Extract the [x, y] coordinate from the center of the cell holding the provided text.  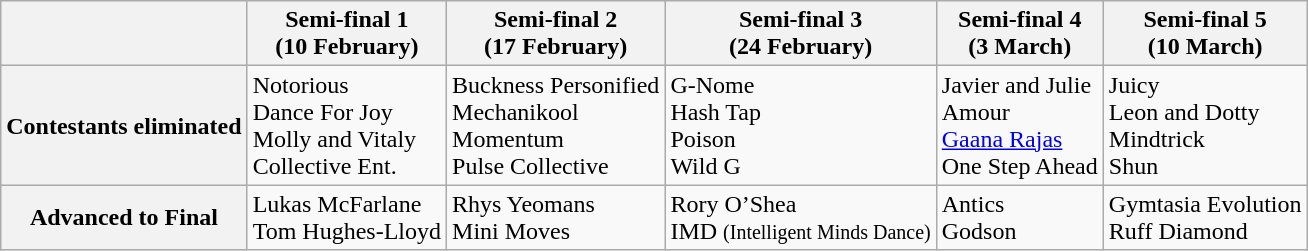
NotoriousDance For JoyMolly and VitalyCollective Ent. [346, 126]
Semi-final 1(10 February) [346, 34]
Rhys YeomansMini Moves [556, 218]
G-NomeHash TapPoisonWild G [800, 126]
Gymtasia EvolutionRuff Diamond [1205, 218]
Semi-final 3(24 February) [800, 34]
Lukas McFarlaneTom Hughes-Lloyd [346, 218]
Javier and JulieAmourGaana RajasOne Step Ahead [1020, 126]
Buckness PersonifiedMechanikoolMomentumPulse Collective [556, 126]
Advanced to Final [124, 218]
Rory O’SheaIMD (Intelligent Minds Dance) [800, 218]
JuicyLeon and DottyMindtrickShun [1205, 126]
Semi-final 4(3 March) [1020, 34]
Contestants eliminated [124, 126]
Semi-final 5(10 March) [1205, 34]
Semi-final 2(17 February) [556, 34]
AnticsGodson [1020, 218]
